Capture the cell that displays the provided text and extract its (x, y) central coordinate. 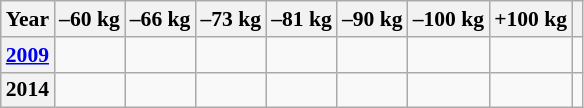
–81 kg (302, 19)
–66 kg (160, 19)
2014 (28, 90)
–100 kg (448, 19)
–90 kg (372, 19)
–60 kg (90, 19)
Year (28, 19)
2009 (28, 55)
–73 kg (230, 19)
+100 kg (530, 19)
